Return (X, Y) of the center of cell containing provided text 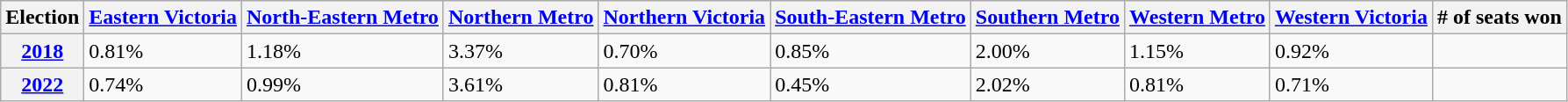
1.15% (1198, 51)
3.37% (521, 51)
North-Eastern Metro (343, 18)
0.74% (163, 84)
0.70% (684, 51)
Southern Metro (1048, 18)
0.92% (1351, 51)
0.85% (870, 51)
Northern Victoria (684, 18)
1.18% (343, 51)
2.02% (1048, 84)
Northern Metro (521, 18)
Eastern Victoria (163, 18)
3.61% (521, 84)
2018 (42, 51)
Western Victoria (1351, 18)
# of seats won (1499, 18)
0.99% (343, 84)
0.71% (1351, 84)
2.00% (1048, 51)
South-Eastern Metro (870, 18)
Election (42, 18)
Western Metro (1198, 18)
2022 (42, 84)
0.45% (870, 84)
